Locate the cell with the specified text and output its (x, y) center coordinate. 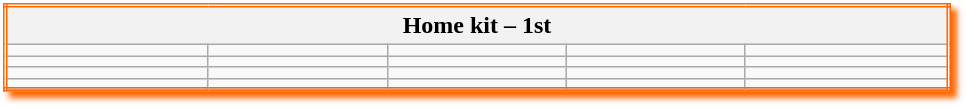
Home kit – 1st (477, 25)
